Provide the (X, Y) coordinate of the cell's center where the given text is located.  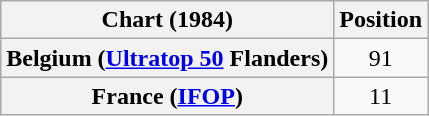
France (IFOP) (168, 96)
Belgium (Ultratop 50 Flanders) (168, 58)
91 (381, 58)
Position (381, 20)
11 (381, 96)
Chart (1984) (168, 20)
